Output the (x, y) coordinate of the center of the cell containing the given text.  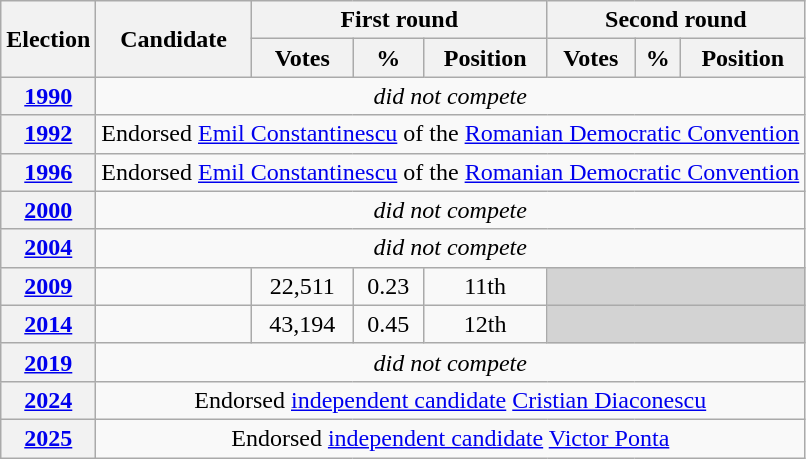
First round (399, 20)
Candidate (174, 39)
12th (485, 324)
2024 (48, 400)
Second round (676, 20)
Election (48, 39)
1996 (48, 172)
1990 (48, 96)
2019 (48, 362)
Endorsed independent candidate Victor Ponta (450, 438)
2009 (48, 286)
22,511 (302, 286)
0.45 (388, 324)
2025 (48, 438)
2004 (48, 248)
0.23 (388, 286)
1992 (48, 134)
Endorsed independent candidate Cristian Diaconescu (450, 400)
11th (485, 286)
2014 (48, 324)
43,194 (302, 324)
2000 (48, 210)
